Pinpoint the cell where the given text exists, returning its [X, Y] midpoint coordinate. 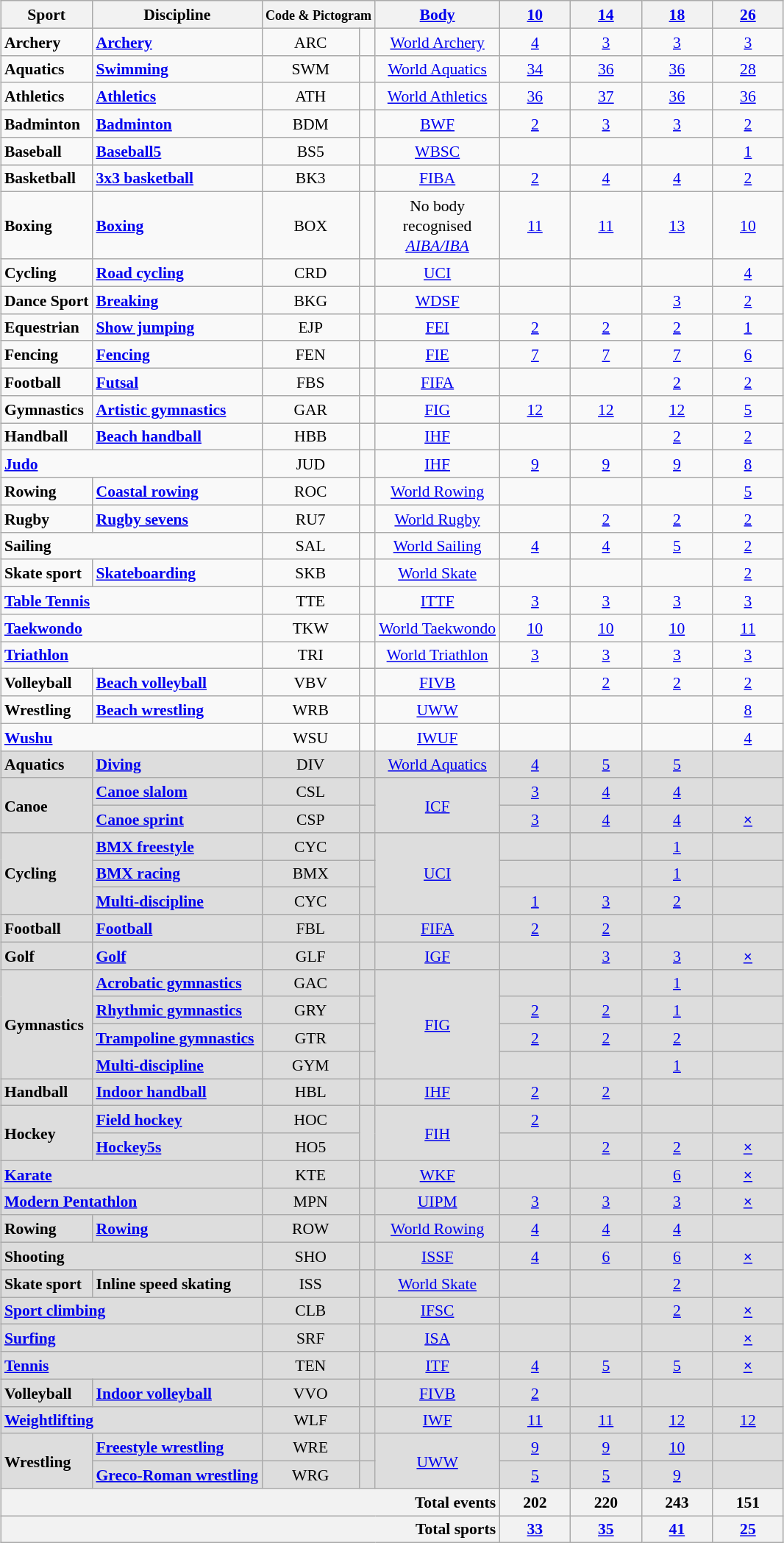
28 [749, 69]
Rugby [47, 518]
WBSC [437, 150]
Trampoline gymnastics [177, 1037]
Sport climbing [131, 1310]
MPN [310, 1201]
Futsal [177, 381]
25 [749, 1529]
ROC [310, 492]
BS5 [310, 150]
Shooting [131, 1255]
220 [606, 1501]
FEN [310, 355]
26 [749, 15]
18 [677, 15]
FIH [437, 1133]
Rugby sevens [177, 518]
Skateboarding [177, 572]
IGF [437, 955]
BMX [310, 873]
TTE [310, 600]
WRG [310, 1475]
GRY [310, 1010]
Greco-Roman wrestling [177, 1475]
TEN [310, 1366]
World Rugby [437, 518]
World Archery [437, 41]
Breaking [177, 300]
Indoor handball [177, 1092]
Diving [177, 764]
CSP [310, 818]
World Sailing [437, 546]
Baseball [47, 150]
IWUF [437, 737]
Show jumping [177, 327]
SHO [310, 1255]
Canoe [47, 805]
Judo [131, 464]
Indoor volleyball [177, 1392]
ROW [310, 1229]
Basketball [47, 178]
CSL [310, 792]
VBV [310, 683]
Canoe slalom [177, 792]
Table Tennis [131, 600]
KTE [310, 1174]
Beach handball [177, 436]
BK3 [310, 178]
Hockey5s [177, 1146]
Equestrian [47, 327]
Wushu [131, 737]
ARC [310, 41]
GTR [310, 1037]
ISA [437, 1338]
ATH [310, 96]
34 [535, 69]
World Triathlon [437, 655]
Beach wrestling [177, 709]
WLF [310, 1420]
Sport [47, 15]
HBL [310, 1092]
Total events [250, 1501]
FEI [437, 327]
HBB [310, 436]
FIE [437, 355]
GYM [310, 1064]
BDM [310, 124]
IFSC [437, 1310]
World Athletics [437, 96]
BMX freestyle [177, 846]
202 [535, 1501]
Inline speed skating [177, 1283]
33 [535, 1529]
Swimming [177, 69]
GLF [310, 955]
Freestyle wrestling [177, 1447]
151 [749, 1501]
GAC [310, 983]
WDSF [437, 300]
IWF [437, 1420]
FIBA [437, 178]
Total sports [250, 1529]
Taekwondo [131, 627]
VVO [310, 1392]
RU7 [310, 518]
Tennis [131, 1366]
BWF [437, 124]
FBS [310, 381]
14 [606, 15]
3x3 basketball [177, 178]
Discipline [177, 15]
BOX [310, 225]
Surfing [131, 1338]
BKG [310, 300]
DIV [310, 764]
Artistic gymnastics [177, 409]
WKF [437, 1174]
Karate [131, 1174]
No bodyrecognisedAIBA/IBA [437, 225]
Code & Pictogram [318, 15]
EJP [310, 327]
37 [606, 96]
CLB [310, 1310]
Body [437, 15]
41 [677, 1529]
GAR [310, 409]
HO5 [310, 1146]
ITTF [437, 600]
Baseball5 [177, 150]
35 [606, 1529]
WRE [310, 1447]
Hockey [47, 1133]
Modern Pentathlon [131, 1201]
Field hockey [177, 1120]
TRI [310, 655]
SRF [310, 1338]
13 [677, 225]
Acrobatic gymnastics [177, 983]
SKB [310, 572]
FBL [310, 929]
ICF [437, 805]
ISSF [437, 1255]
WRB [310, 709]
Dance Sport [47, 300]
243 [677, 1501]
HOC [310, 1120]
SAL [310, 546]
Rhythmic gymnastics [177, 1010]
WSU [310, 737]
TKW [310, 627]
Road cycling [177, 272]
BMX racing [177, 873]
Canoe sprint [177, 818]
SWM [310, 69]
UIPM [437, 1201]
Sailing [131, 546]
Triathlon [131, 655]
Coastal rowing [177, 492]
JUD [310, 464]
Beach volleyball [177, 683]
ISS [310, 1283]
ITF [437, 1366]
CRD [310, 272]
World Taekwondo [437, 627]
Weightlifting [131, 1420]
